Scan for the cell matching the given text and deliver its [X, Y] coordinate at center. 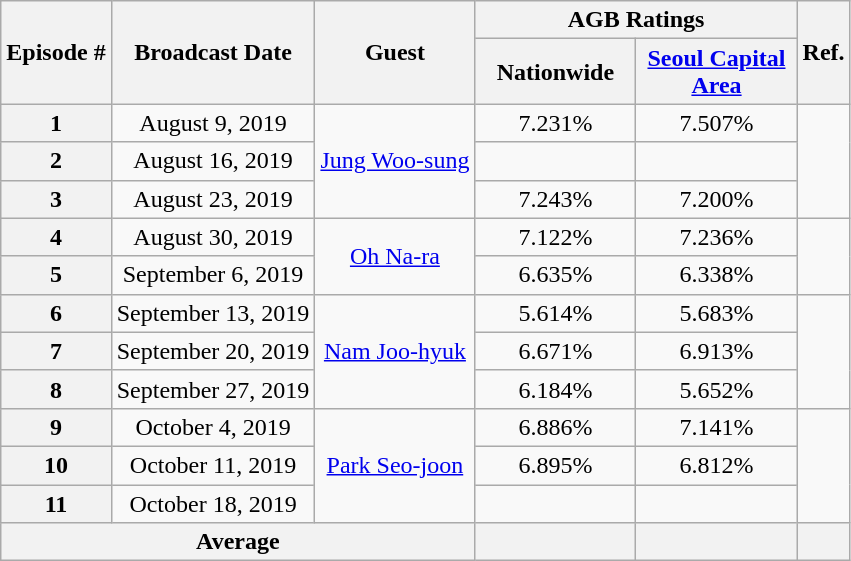
7.507% [716, 123]
Nam Joo-hyuk [395, 351]
11 [56, 503]
Average [238, 542]
Guest [395, 52]
6.886% [556, 427]
Seoul Capital Area [716, 72]
7.141% [716, 427]
August 23, 2019 [213, 199]
5 [56, 275]
September 27, 2019 [213, 389]
August 30, 2019 [213, 237]
AGB Ratings [636, 20]
Jung Woo-sung [395, 161]
6.913% [716, 351]
6.812% [716, 465]
Ref. [824, 52]
6.895% [556, 465]
8 [56, 389]
October 11, 2019 [213, 465]
5.652% [716, 389]
August 16, 2019 [213, 161]
6 [56, 313]
7.122% [556, 237]
October 4, 2019 [213, 427]
3 [56, 199]
6.184% [556, 389]
1 [56, 123]
5.683% [716, 313]
9 [56, 427]
5.614% [556, 313]
Oh Na-ra [395, 256]
7.236% [716, 237]
6.671% [556, 351]
Broadcast Date [213, 52]
7.200% [716, 199]
7.243% [556, 199]
6.338% [716, 275]
October 18, 2019 [213, 503]
September 6, 2019 [213, 275]
Nationwide [556, 72]
2 [56, 161]
September 20, 2019 [213, 351]
Episode # [56, 52]
6.635% [556, 275]
10 [56, 465]
September 13, 2019 [213, 313]
Park Seo-joon [395, 465]
7 [56, 351]
4 [56, 237]
7.231% [556, 123]
August 9, 2019 [213, 123]
